Capture the cell that displays the provided text and extract its (x, y) central coordinate. 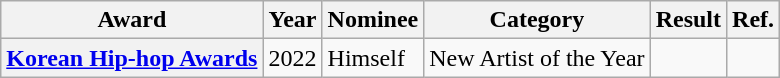
Year (292, 20)
Award (132, 20)
2022 (292, 58)
Korean Hip-hop Awards (132, 58)
New Artist of the Year (537, 58)
Result (688, 20)
Himself (373, 58)
Nominee (373, 20)
Category (537, 20)
Ref. (754, 20)
